Output the (X, Y) coordinate of the center of the cell containing the given text.  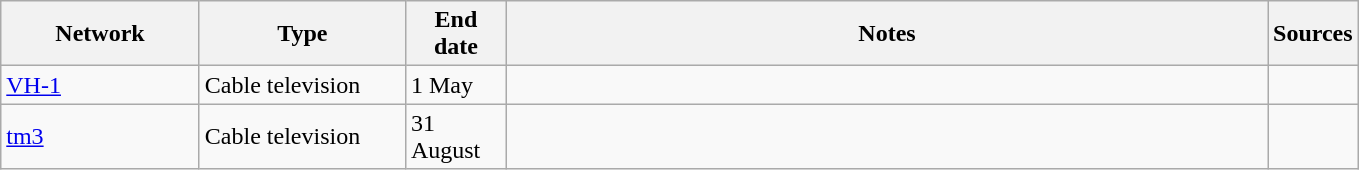
Sources (1314, 34)
Notes (886, 34)
tm3 (100, 136)
31 August (456, 136)
VH-1 (100, 85)
Network (100, 34)
Type (302, 34)
1 May (456, 85)
End date (456, 34)
